Search for the cell housing the specified text and yield its (X, Y) center coordinate. 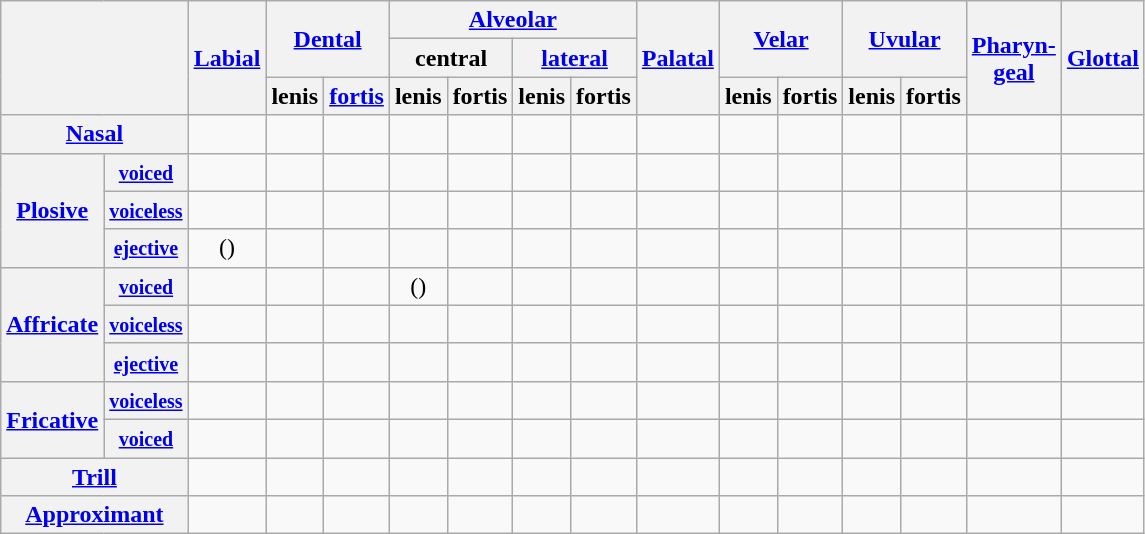
Plosive (52, 210)
Velar (780, 39)
Glottal (1102, 58)
Dental (328, 39)
Pharyn-geal (1014, 58)
Fricative (52, 419)
lateral (574, 58)
central (450, 58)
Affricate (52, 324)
Palatal (678, 58)
Nasal (94, 134)
Uvular (904, 39)
Approximant (94, 515)
Labial (227, 58)
Trill (94, 477)
Alveolar (512, 20)
